From the cell containing the given text, extract its center point as (X, Y) coordinate. 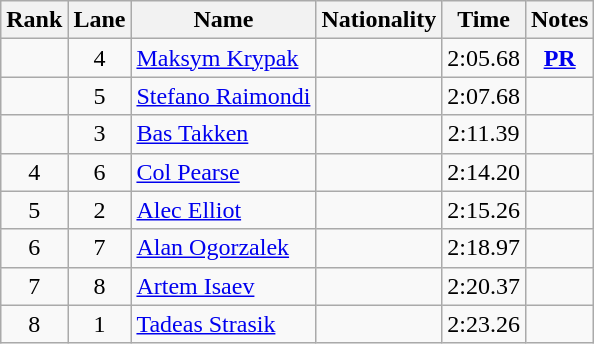
2:05.68 (484, 58)
Artem Isaev (224, 286)
Name (224, 20)
Bas Takken (224, 134)
2:20.37 (484, 286)
Maksym Krypak (224, 58)
3 (100, 134)
2:18.97 (484, 248)
Time (484, 20)
Stefano Raimondi (224, 96)
2:15.26 (484, 210)
Tadeas Strasik (224, 324)
PR (559, 58)
2:07.68 (484, 96)
Nationality (379, 20)
Rank (34, 20)
Col Pearse (224, 172)
Alec Elliot (224, 210)
Alan Ogorzalek (224, 248)
Lane (100, 20)
1 (100, 324)
2:14.20 (484, 172)
2 (100, 210)
2:23.26 (484, 324)
Notes (559, 20)
2:11.39 (484, 134)
